Scan for the cell matching the given text and deliver its (x, y) coordinate at center. 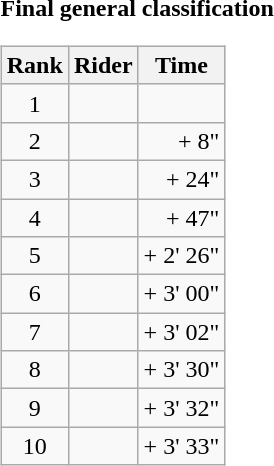
8 (34, 370)
3 (34, 179)
+ 24" (182, 179)
Rider (103, 65)
+ 47" (182, 217)
+ 2' 26" (182, 256)
5 (34, 256)
Time (182, 65)
+ 3' 02" (182, 332)
+ 3' 00" (182, 294)
+ 8" (182, 141)
2 (34, 141)
+ 3' 32" (182, 408)
1 (34, 103)
Rank (34, 65)
4 (34, 217)
+ 3' 33" (182, 446)
10 (34, 446)
7 (34, 332)
6 (34, 294)
+ 3' 30" (182, 370)
9 (34, 408)
